Extract the (x, y) coordinate from the center of the cell holding the provided text.  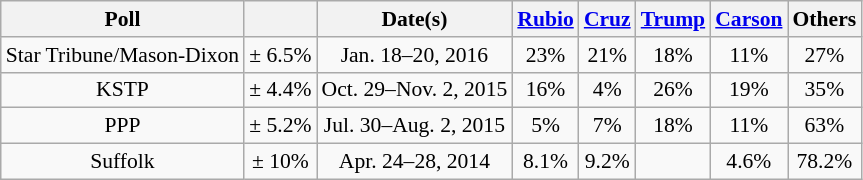
Oct. 29–Nov. 2, 2015 (414, 90)
Rubio (546, 19)
5% (546, 126)
Date(s) (414, 19)
9.2% (608, 162)
4% (608, 90)
Suffolk (122, 162)
35% (825, 90)
8.1% (546, 162)
± 6.5% (280, 55)
PPP (122, 126)
Carson (748, 19)
± 5.2% (280, 126)
23% (546, 55)
KSTP (122, 90)
Jul. 30–Aug. 2, 2015 (414, 126)
Cruz (608, 19)
Star Tribune/Mason-Dixon (122, 55)
19% (748, 90)
Others (825, 19)
21% (608, 55)
27% (825, 55)
4.6% (748, 162)
63% (825, 126)
Jan. 18–20, 2016 (414, 55)
78.2% (825, 162)
± 10% (280, 162)
16% (546, 90)
26% (674, 90)
7% (608, 126)
± 4.4% (280, 90)
Apr. 24–28, 2014 (414, 162)
Trump (674, 19)
Poll (122, 19)
